Scan for the cell matching the given text and deliver its (x, y) coordinate at center. 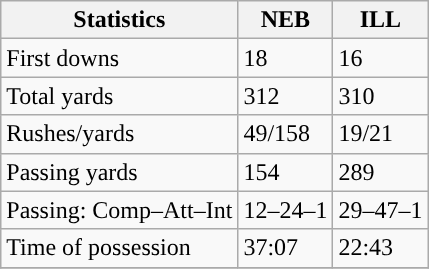
37:07 (286, 248)
18 (286, 58)
NEB (286, 20)
Passing yards (120, 172)
16 (380, 58)
49/158 (286, 134)
310 (380, 96)
312 (286, 96)
Total yards (120, 96)
12–24–1 (286, 210)
Statistics (120, 20)
154 (286, 172)
Time of possession (120, 248)
289 (380, 172)
ILL (380, 20)
29–47–1 (380, 210)
Rushes/yards (120, 134)
19/21 (380, 134)
Passing: Comp–Att–Int (120, 210)
22:43 (380, 248)
First downs (120, 58)
